Find where the given text appears and provide that cell's center as [x, y] coordinate. 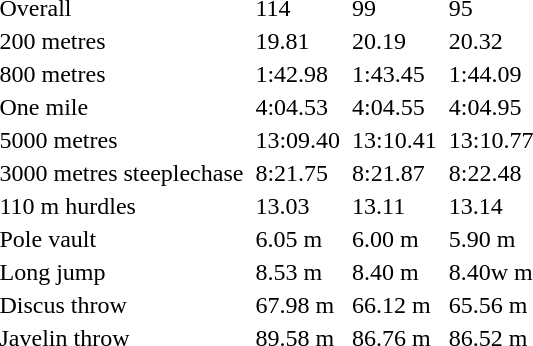
1:43.45 [395, 74]
67.98 m [298, 305]
19.81 [298, 41]
1:42.98 [298, 74]
4:04.55 [395, 107]
8:21.75 [298, 173]
66.12 m [395, 305]
6.00 m [395, 239]
8.40 m [395, 272]
13.11 [395, 206]
4:04.53 [298, 107]
8:21.87 [395, 173]
8.53 m [298, 272]
13:10.41 [395, 140]
20.19 [395, 41]
6.05 m [298, 239]
13.03 [298, 206]
13:09.40 [298, 140]
